Capture the cell that displays the provided text and extract its [x, y] central coordinate. 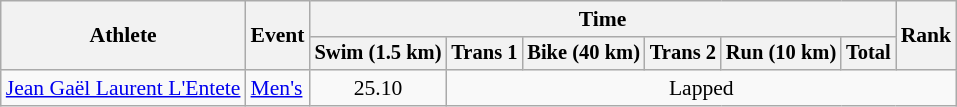
Total [868, 54]
Trans 2 [683, 54]
Trans 1 [484, 54]
Men's [278, 88]
Lapped [701, 88]
Bike (40 km) [584, 54]
Event [278, 36]
Swim (1.5 km) [378, 54]
Athlete [124, 36]
25.10 [378, 88]
Time [603, 19]
Rank [926, 36]
Jean Gaël Laurent L'Entete [124, 88]
Run (10 km) [781, 54]
